Scan for the cell matching the given text and deliver its [x, y] coordinate at center. 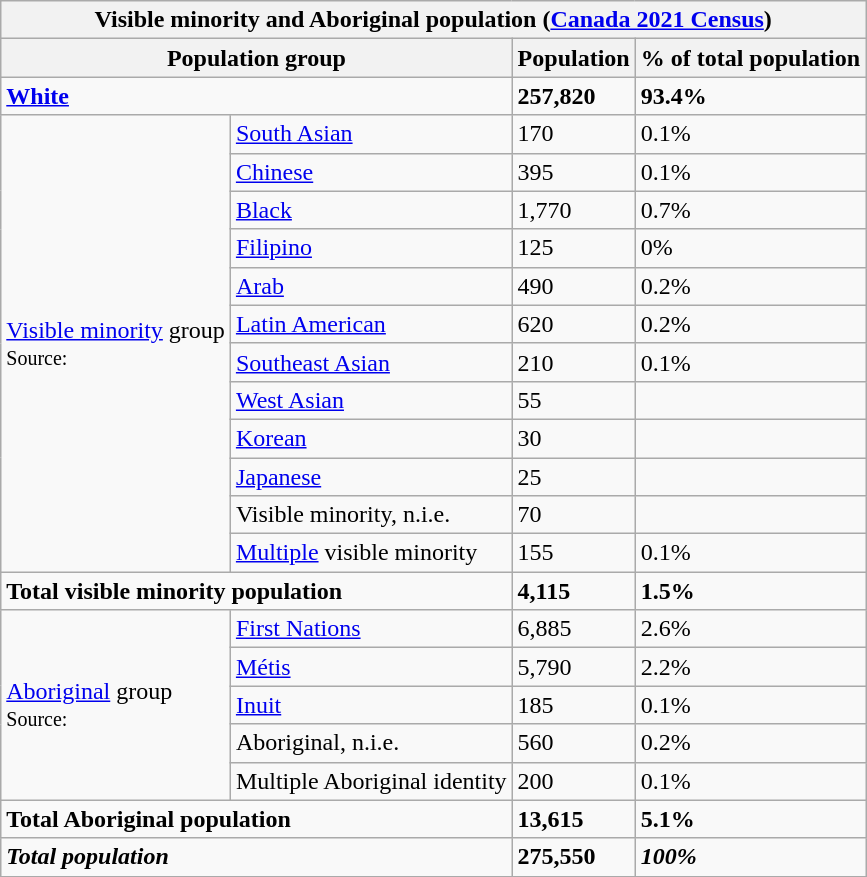
South Asian [371, 134]
200 [574, 781]
5,790 [574, 667]
Visible minority, n.i.e. [371, 515]
13,615 [574, 819]
Aboriginal groupSource: [116, 705]
First Nations [371, 629]
257,820 [574, 96]
155 [574, 553]
620 [574, 324]
Black [371, 210]
125 [574, 248]
Multiple visible minority [371, 553]
93.4% [750, 96]
6,885 [574, 629]
Inuit [371, 705]
Arab [371, 286]
Korean [371, 438]
Visible minority groupSource: [116, 344]
Filipino [371, 248]
Japanese [371, 477]
Latin American [371, 324]
100% [750, 857]
Aboriginal, n.i.e. [371, 743]
560 [574, 743]
70 [574, 515]
395 [574, 172]
Total visible minority population [256, 591]
0% [750, 248]
2.2% [750, 667]
0.7% [750, 210]
Visible minority and Aboriginal population (Canada 2021 Census) [434, 20]
4,115 [574, 591]
Total population [256, 857]
170 [574, 134]
Southeast Asian [371, 362]
Population [574, 58]
% of total population [750, 58]
Total Aboriginal population [256, 819]
Population group [256, 58]
185 [574, 705]
275,550 [574, 857]
Métis [371, 667]
490 [574, 286]
West Asian [371, 400]
5.1% [750, 819]
1,770 [574, 210]
Chinese [371, 172]
Multiple Aboriginal identity [371, 781]
White [256, 96]
210 [574, 362]
30 [574, 438]
55 [574, 400]
2.6% [750, 629]
1.5% [750, 591]
25 [574, 477]
